Extract the (x, y) coordinate from the center of the cell holding the provided text.  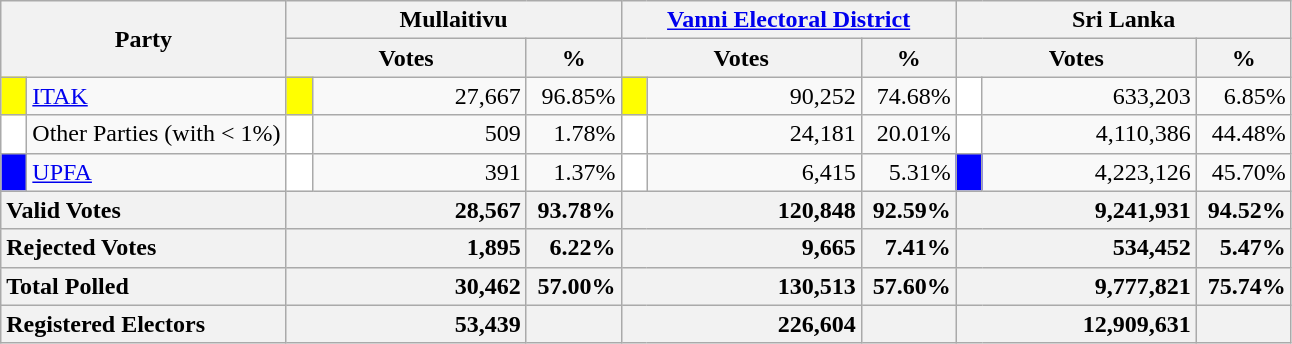
Total Polled (144, 286)
53,439 (406, 324)
92.59% (908, 210)
93.78% (574, 210)
24,181 (754, 134)
5.47% (1244, 248)
Mullaitivu (454, 20)
226,604 (741, 324)
Sri Lanka (1124, 20)
9,665 (741, 248)
Party (144, 39)
Vanni Electoral District (788, 20)
633,203 (1089, 96)
96.85% (574, 96)
7.41% (908, 248)
45.70% (1244, 172)
12,909,631 (1076, 324)
90,252 (754, 96)
6.85% (1244, 96)
Rejected Votes (144, 248)
94.52% (1244, 210)
44.48% (1244, 134)
5.31% (908, 172)
28,567 (406, 210)
UPFA (156, 172)
Registered Electors (144, 324)
75.74% (1244, 286)
20.01% (908, 134)
4,110,386 (1089, 134)
509 (419, 134)
Valid Votes (144, 210)
6,415 (754, 172)
57.00% (574, 286)
4,223,126 (1089, 172)
1.37% (574, 172)
57.60% (908, 286)
30,462 (406, 286)
391 (419, 172)
534,452 (1076, 248)
9,241,931 (1076, 210)
9,777,821 (1076, 286)
1.78% (574, 134)
ITAK (156, 96)
Other Parties (with < 1%) (156, 134)
74.68% (908, 96)
120,848 (741, 210)
130,513 (741, 286)
6.22% (574, 248)
1,895 (406, 248)
27,667 (419, 96)
